Identify which cell holds the provided text, then report its (X, Y) central coordinate. 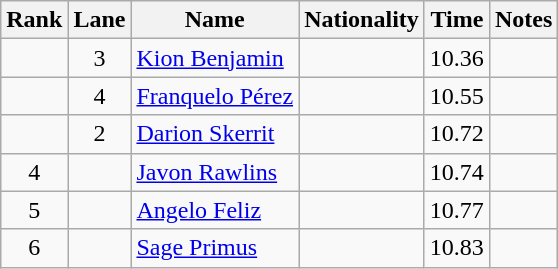
Time (456, 20)
10.55 (456, 96)
10.77 (456, 210)
Franquelo Pérez (215, 96)
Notes (523, 20)
Name (215, 20)
10.74 (456, 172)
Kion Benjamin (215, 58)
10.83 (456, 248)
Nationality (362, 20)
Angelo Feliz (215, 210)
Lane (100, 20)
Sage Primus (215, 248)
10.36 (456, 58)
2 (100, 134)
Rank (34, 20)
3 (100, 58)
Javon Rawlins (215, 172)
Darion Skerrit (215, 134)
5 (34, 210)
10.72 (456, 134)
6 (34, 248)
